Search for the cell housing the specified text and yield its (X, Y) center coordinate. 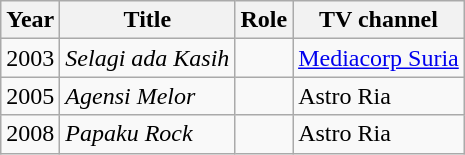
Role (264, 20)
TV channel (379, 20)
2008 (30, 134)
2003 (30, 58)
Papaku Rock (148, 134)
Title (148, 20)
Agensi Melor (148, 96)
2005 (30, 96)
Selagi ada Kasih (148, 58)
Mediacorp Suria (379, 58)
Year (30, 20)
